Find where the given text appears and provide that cell's center as [X, Y] coordinate. 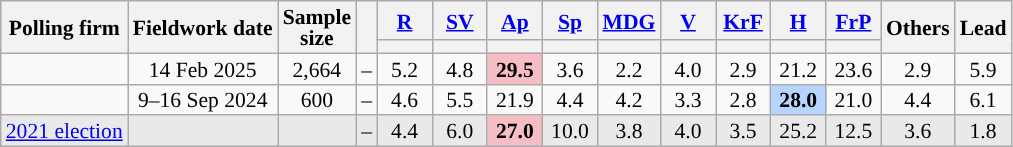
2.2 [630, 68]
Samplesize [317, 27]
6.1 [984, 100]
KrF [744, 20]
2.8 [744, 100]
600 [317, 100]
4.8 [460, 68]
29.5 [514, 68]
23.6 [854, 68]
MDG [630, 20]
V [688, 20]
5.5 [460, 100]
25.2 [798, 132]
28.0 [798, 100]
10.0 [570, 132]
5.9 [984, 68]
21.9 [514, 100]
2021 election [64, 132]
2,664 [317, 68]
14 Feb 2025 [203, 68]
3.3 [688, 100]
Sp [570, 20]
Others [918, 27]
21.0 [854, 100]
4.6 [404, 100]
4.2 [630, 100]
R [404, 20]
1.8 [984, 132]
27.0 [514, 132]
SV [460, 20]
Lead [984, 27]
21.2 [798, 68]
H [798, 20]
5.2 [404, 68]
Polling firm [64, 27]
FrP [854, 20]
6.0 [460, 132]
9–16 Sep 2024 [203, 100]
12.5 [854, 132]
3.5 [744, 132]
3.8 [630, 132]
Fieldwork date [203, 27]
Ap [514, 20]
